Output the (x, y) coordinate of the center of the cell containing the given text.  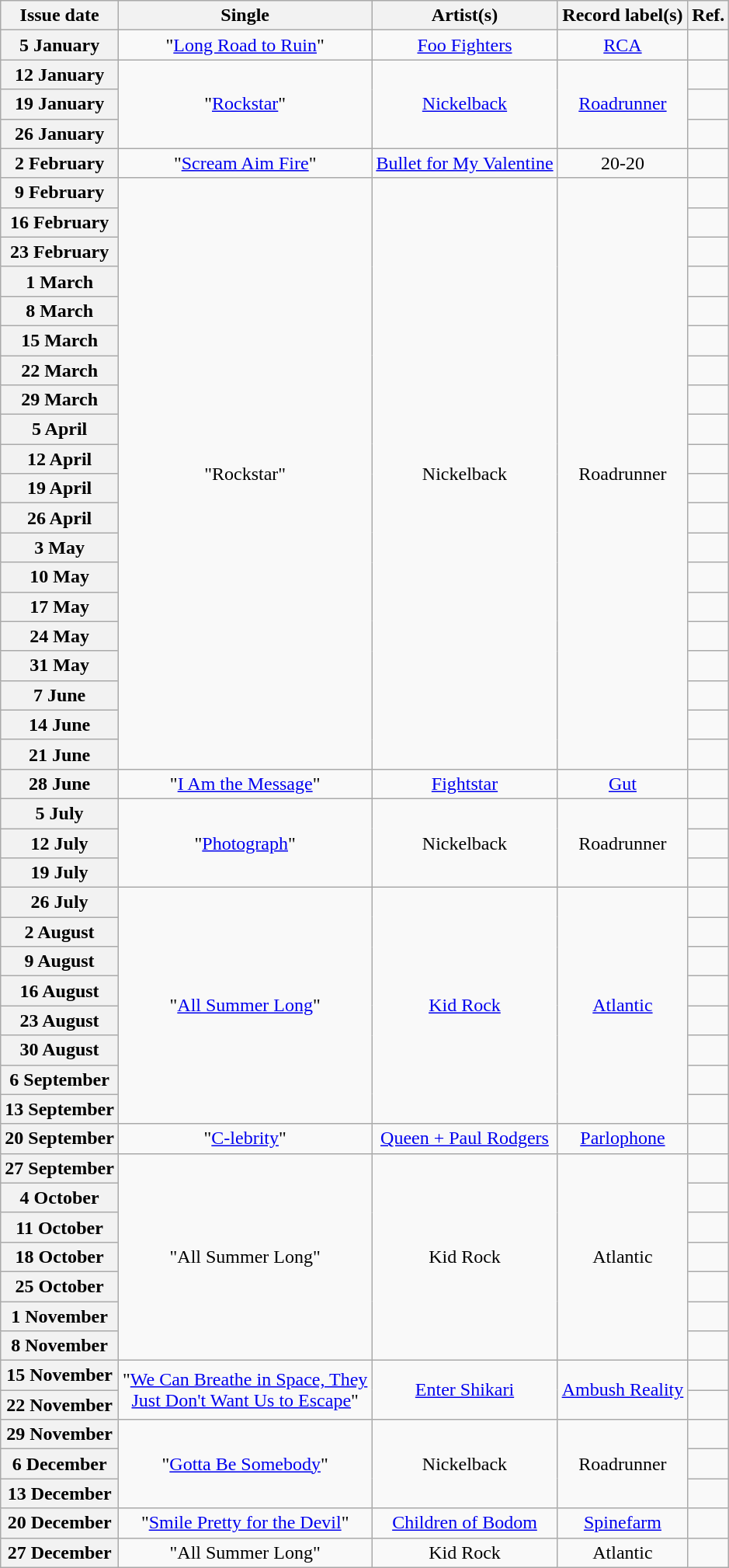
11 October (60, 1227)
Ambush Reality (623, 1390)
18 October (60, 1257)
23 August (60, 1020)
1 November (60, 1316)
16 August (60, 991)
1 March (60, 281)
17 May (60, 607)
23 February (60, 252)
Record label(s) (623, 16)
"I Am the Message" (245, 784)
10 May (60, 577)
2 February (60, 163)
RCA (623, 45)
12 January (60, 75)
9 August (60, 961)
"Scream Aim Fire" (245, 163)
"C-lebrity" (245, 1139)
26 April (60, 518)
16 February (60, 222)
Gut (623, 784)
21 June (60, 754)
12 July (60, 843)
24 May (60, 636)
6 December (60, 1464)
26 July (60, 902)
13 December (60, 1493)
8 March (60, 311)
20 September (60, 1139)
28 June (60, 784)
5 January (60, 45)
"Smile Pretty for the Devil" (245, 1523)
22 November (60, 1405)
29 November (60, 1434)
19 January (60, 104)
Children of Bodom (464, 1523)
19 July (60, 873)
19 April (60, 488)
14 June (60, 725)
30 August (60, 1050)
12 April (60, 459)
26 January (60, 134)
"Photograph" (245, 843)
Parlophone (623, 1139)
3 May (60, 548)
15 March (60, 340)
2 August (60, 932)
20 December (60, 1523)
25 October (60, 1286)
Fightstar (464, 784)
7 June (60, 695)
Queen + Paul Rodgers (464, 1139)
27 December (60, 1552)
27 September (60, 1168)
Ref. (708, 16)
Spinefarm (623, 1523)
"Long Road to Ruin" (245, 45)
Bullet for My Valentine (464, 163)
Single (245, 16)
Artist(s) (464, 16)
29 March (60, 400)
Enter Shikari (464, 1390)
4 October (60, 1198)
8 November (60, 1346)
"Gotta Be Somebody" (245, 1464)
"We Can Breathe in Space, TheyJust Don't Want Us to Escape" (245, 1390)
6 September (60, 1080)
9 February (60, 193)
13 September (60, 1109)
22 March (60, 370)
5 April (60, 429)
5 July (60, 813)
20-20 (623, 163)
Foo Fighters (464, 45)
Issue date (60, 16)
15 November (60, 1375)
31 May (60, 666)
